Capture the cell that displays the provided text and extract its [X, Y] central coordinate. 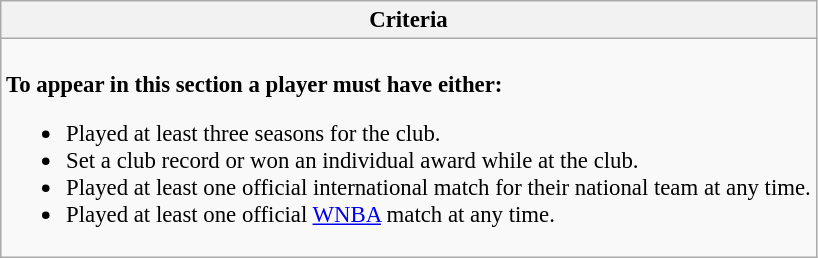
Criteria [408, 20]
